Extract the [x, y] coordinate from the center of the cell holding the provided text.  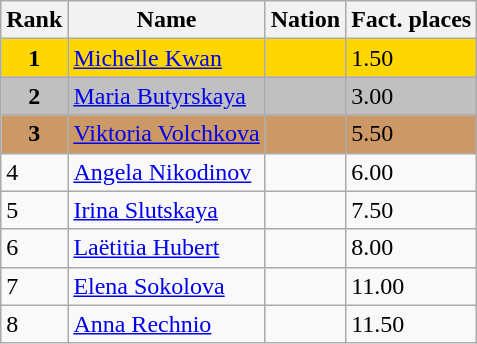
4 [34, 172]
1 [34, 58]
6 [34, 248]
Viktoria Volchkova [166, 134]
11.00 [412, 286]
Nation [305, 20]
7.50 [412, 210]
7 [34, 286]
Anna Rechnio [166, 324]
Angela Nikodinov [166, 172]
Fact. places [412, 20]
3.00 [412, 96]
Irina Slutskaya [166, 210]
5.50 [412, 134]
11.50 [412, 324]
8 [34, 324]
Maria Butyrskaya [166, 96]
5 [34, 210]
Michelle Kwan [166, 58]
6.00 [412, 172]
Name [166, 20]
8.00 [412, 248]
2 [34, 96]
1.50 [412, 58]
Elena Sokolova [166, 286]
Laëtitia Hubert [166, 248]
3 [34, 134]
Rank [34, 20]
